Provide the [x, y] coordinate of the cell's center where the given text is located.  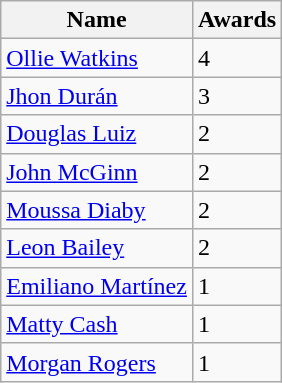
Leon Bailey [97, 248]
Morgan Rogers [97, 362]
Awards [236, 20]
Douglas Luiz [97, 134]
4 [236, 58]
Name [97, 20]
Matty Cash [97, 324]
3 [236, 96]
Ollie Watkins [97, 58]
John McGinn [97, 172]
Moussa Diaby [97, 210]
Emiliano Martínez [97, 286]
Jhon Durán [97, 96]
